Locate the cell with the specified text and output its (x, y) center coordinate. 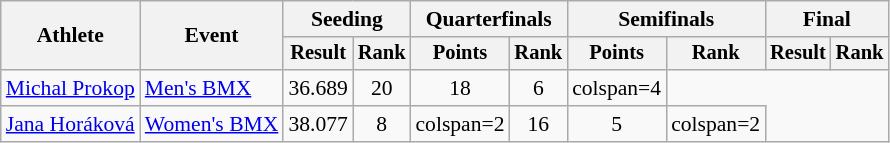
Final (826, 19)
Quarterfinals (488, 19)
20 (382, 88)
Event (212, 36)
Athlete (70, 36)
Michal Prokop (70, 88)
Seeding (346, 19)
8 (382, 124)
colspan=4 (616, 88)
5 (616, 124)
18 (460, 88)
Jana Horáková (70, 124)
Men's BMX (212, 88)
6 (539, 88)
Women's BMX (212, 124)
38.077 (318, 124)
16 (539, 124)
Semifinals (666, 19)
36.689 (318, 88)
